From the cell containing the given text, extract its center point as [X, Y] coordinate. 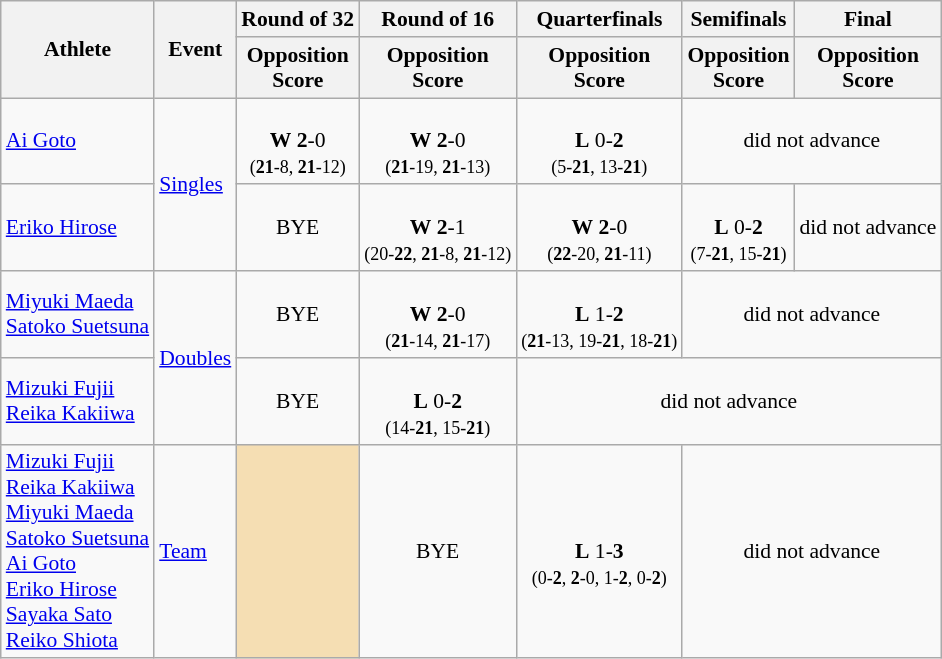
Round of 16 [438, 19]
L 0-2(5-21, 13-21) [599, 142]
L 0-2(14-21, 15-21) [438, 402]
W 2-0(22-20, 21-11) [599, 228]
W 2-1(20-22, 21-8, 21-12) [438, 228]
L 1-2(21-13, 19-21, 18-21) [599, 314]
Athlete [78, 50]
L 0-2(7-21, 15-21) [738, 228]
W 2-0(21-8, 21-12) [298, 142]
Round of 32 [298, 19]
Eriko Hirose [78, 228]
Mizuki Fujii Reika KakiiwaMiyuki Maeda Satoko Suetsuna Ai Goto Eriko Hirose Sayaka Sato Reiko Shiota [78, 551]
Mizuki Fujii Reika Kakiiwa [78, 402]
Final [868, 19]
Event [195, 50]
Semifinals [738, 19]
Ai Goto [78, 142]
W 2-0(21-19, 21-13) [438, 142]
Team [195, 551]
W 2-0(21-14, 21-17) [438, 314]
Miyuki Maeda Satoko Suetsuna [78, 314]
Quarterfinals [599, 19]
Doubles [195, 358]
L 1-3(0-2, 2-0, 1-2, 0-2) [599, 551]
Singles [195, 184]
